Return [x, y] of the center of cell containing provided text 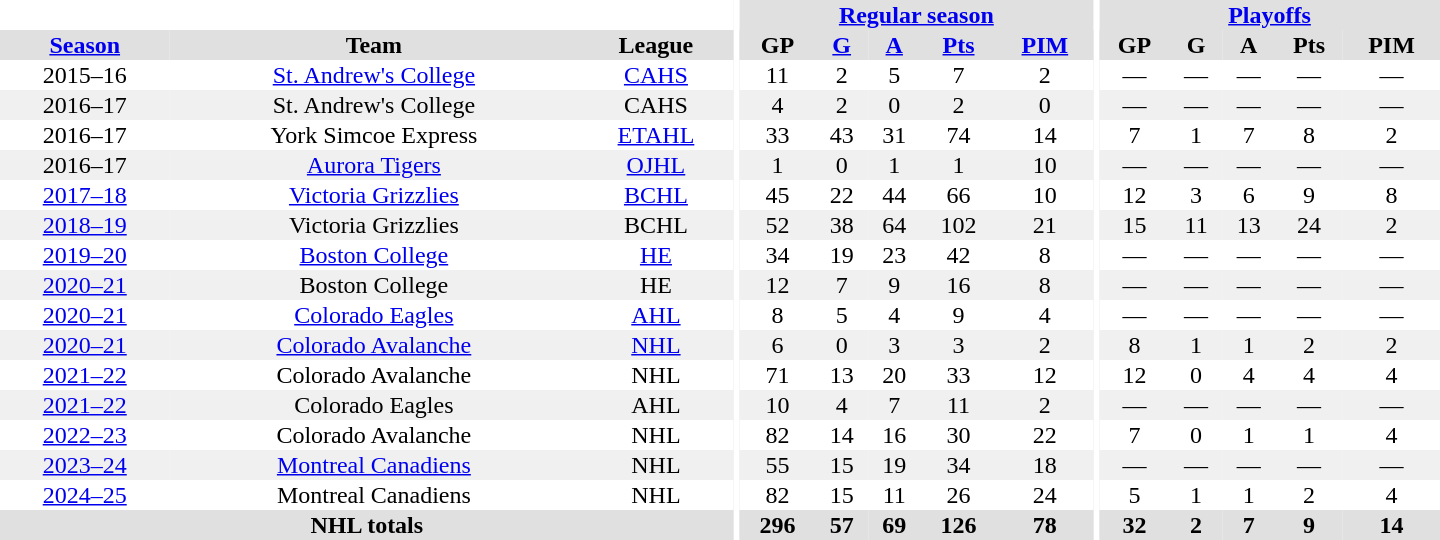
64 [894, 225]
2018–19 [84, 225]
78 [1044, 525]
42 [959, 255]
2022–23 [84, 435]
102 [959, 225]
69 [894, 525]
32 [1134, 525]
Regular season [916, 15]
71 [777, 375]
Playoffs [1270, 15]
23 [894, 255]
2017–18 [84, 195]
2023–24 [84, 465]
296 [777, 525]
66 [959, 195]
Team [374, 45]
Aurora Tigers [374, 165]
26 [959, 495]
18 [1044, 465]
20 [894, 375]
43 [842, 135]
Season [84, 45]
52 [777, 225]
74 [959, 135]
York Simcoe Express [374, 135]
2019–20 [84, 255]
League [656, 45]
55 [777, 465]
30 [959, 435]
31 [894, 135]
2015–16 [84, 75]
38 [842, 225]
ETAHL [656, 135]
2024–25 [84, 495]
NHL totals [367, 525]
44 [894, 195]
45 [777, 195]
OJHL [656, 165]
126 [959, 525]
57 [842, 525]
21 [1044, 225]
